For the text-containing cell, return its midpoint in (X, Y) coordinate format. 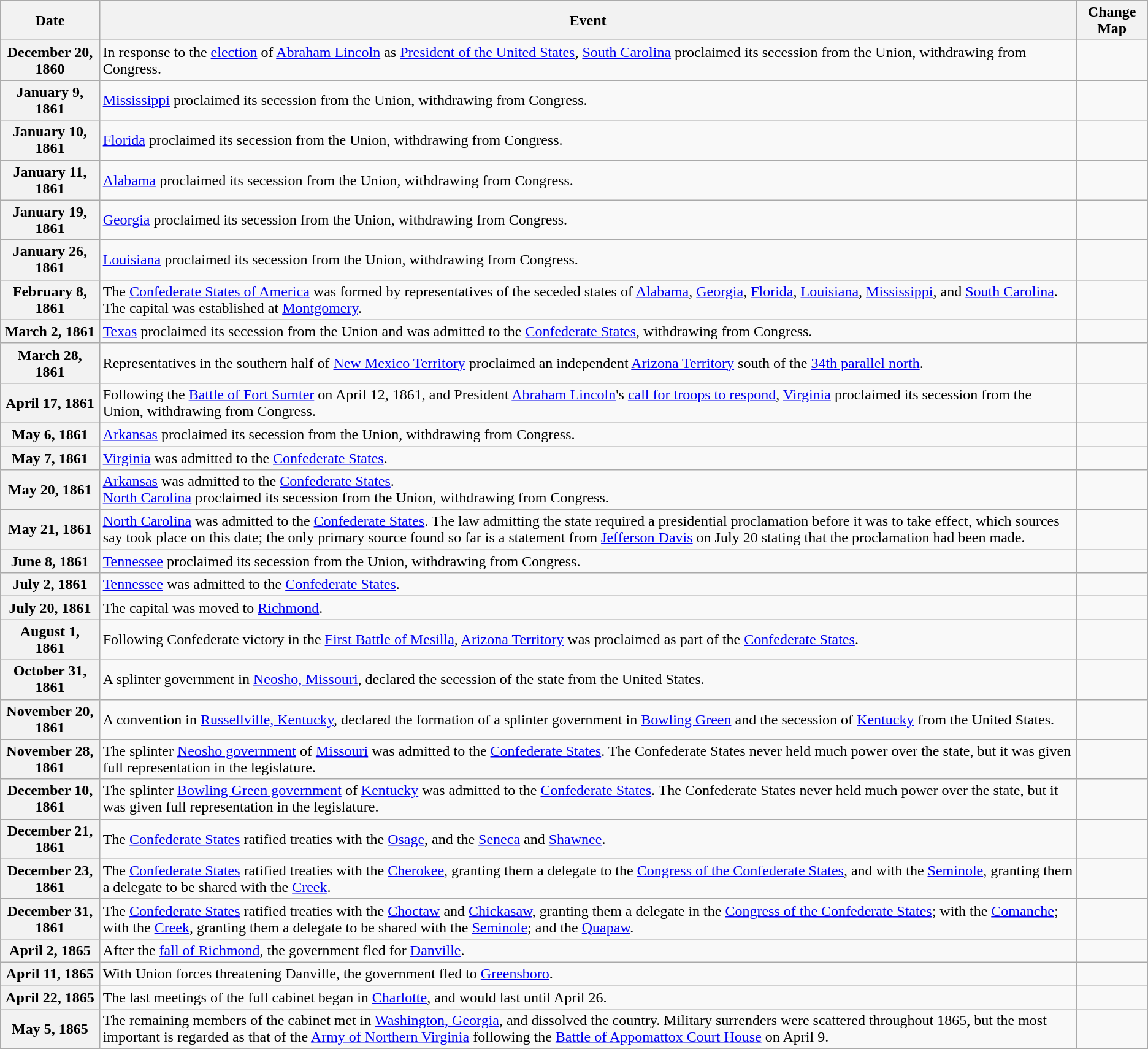
The last meetings of the full cabinet began in Charlotte, and would last until April 26. (587, 997)
February 8, 1861 (50, 299)
December 23, 1861 (50, 878)
The capital was moved to Richmond. (587, 608)
Louisiana proclaimed its secession from the Union, withdrawing from Congress. (587, 260)
Virginia was admitted to the Confederate States. (587, 458)
January 26, 1861 (50, 260)
Date (50, 21)
The Confederate States ratified treaties with the Osage, and the Seneca and Shawnee. (587, 839)
Arkansas was admitted to the Confederate States.North Carolina proclaimed its secession from the Union, withdrawing from Congress. (587, 490)
May 7, 1861 (50, 458)
Tennessee was admitted to the Confederate States. (587, 585)
April 2, 1865 (50, 950)
After the fall of Richmond, the government fled for Danville. (587, 950)
November 20, 1861 (50, 719)
May 6, 1861 (50, 434)
April 11, 1865 (50, 974)
Georgia proclaimed its secession from the Union, withdrawing from Congress. (587, 220)
April 22, 1865 (50, 997)
July 20, 1861 (50, 608)
April 17, 1861 (50, 402)
March 28, 1861 (50, 363)
May 20, 1861 (50, 490)
Arkansas proclaimed its secession from the Union, withdrawing from Congress. (587, 434)
August 1, 1861 (50, 639)
Florida proclaimed its secession from the Union, withdrawing from Congress. (587, 140)
A splinter government in Neosho, Missouri, declared the secession of the state from the United States. (587, 680)
May 21, 1861 (50, 530)
June 8, 1861 (50, 561)
May 5, 1865 (50, 1029)
December 10, 1861 (50, 799)
March 2, 1861 (50, 331)
Representatives in the southern half of New Mexico Territory proclaimed an independent Arizona Territory south of the 34th parallel north. (587, 363)
November 28, 1861 (50, 759)
October 31, 1861 (50, 680)
January 9, 1861 (50, 101)
Mississippi proclaimed its secession from the Union, withdrawing from Congress. (587, 101)
Change Map (1112, 21)
Tennessee proclaimed its secession from the Union, withdrawing from Congress. (587, 561)
Texas proclaimed its secession from the Union and was admitted to the Confederate States, withdrawing from Congress. (587, 331)
Following Confederate victory in the First Battle of Mesilla, Arizona Territory was proclaimed as part of the Confederate States. (587, 639)
With Union forces threatening Danville, the government fled to Greensboro. (587, 974)
December 31, 1861 (50, 919)
July 2, 1861 (50, 585)
December 20, 1860 (50, 60)
January 19, 1861 (50, 220)
Alabama proclaimed its secession from the Union, withdrawing from Congress. (587, 180)
January 11, 1861 (50, 180)
January 10, 1861 (50, 140)
December 21, 1861 (50, 839)
Event (587, 21)
